Find where the given text appears and provide that cell's center as (x, y) coordinate. 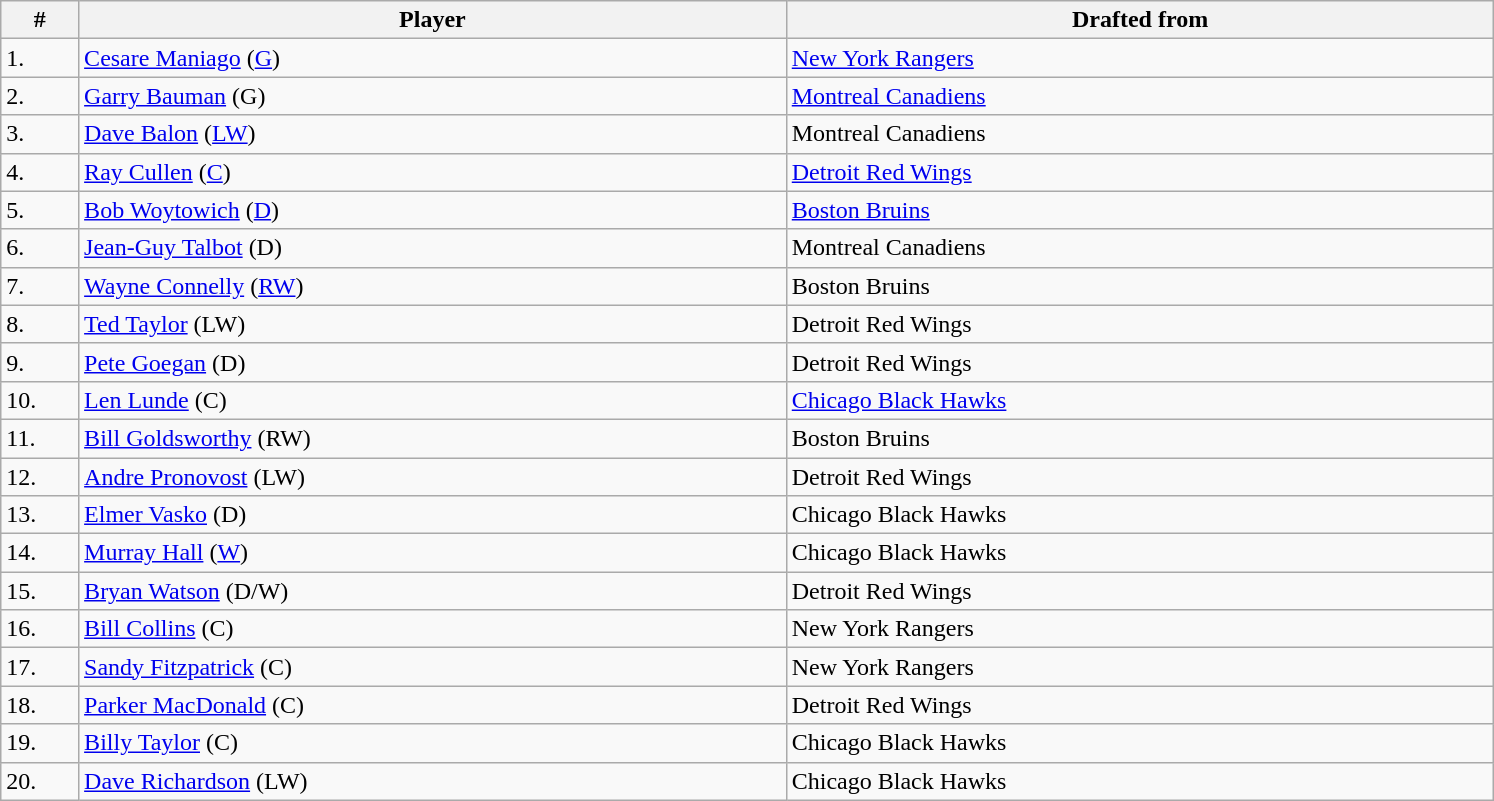
18. (40, 705)
Len Lunde (C) (433, 400)
Billy Taylor (C) (433, 743)
Bob Woytowich (D) (433, 210)
Drafted from (1140, 20)
Ted Taylor (LW) (433, 324)
Ray Cullen (C) (433, 172)
Dave Balon (LW) (433, 134)
2. (40, 96)
Elmer Vasko (D) (433, 515)
Garry Bauman (G) (433, 96)
Murray Hall (W) (433, 553)
9. (40, 362)
Player (433, 20)
Bill Goldsworthy (RW) (433, 438)
7. (40, 286)
Parker MacDonald (C) (433, 705)
Pete Goegan (D) (433, 362)
19. (40, 743)
1. (40, 58)
3. (40, 134)
16. (40, 629)
Bryan Watson (D/W) (433, 591)
20. (40, 781)
4. (40, 172)
Wayne Connelly (RW) (433, 286)
13. (40, 515)
Andre Pronovost (LW) (433, 477)
11. (40, 438)
14. (40, 553)
12. (40, 477)
Bill Collins (C) (433, 629)
Sandy Fitzpatrick (C) (433, 667)
17. (40, 667)
15. (40, 591)
6. (40, 248)
8. (40, 324)
10. (40, 400)
Jean-Guy Talbot (D) (433, 248)
Dave Richardson (LW) (433, 781)
Cesare Maniago (G) (433, 58)
5. (40, 210)
# (40, 20)
